Search for the cell housing the specified text and yield its [x, y] center coordinate. 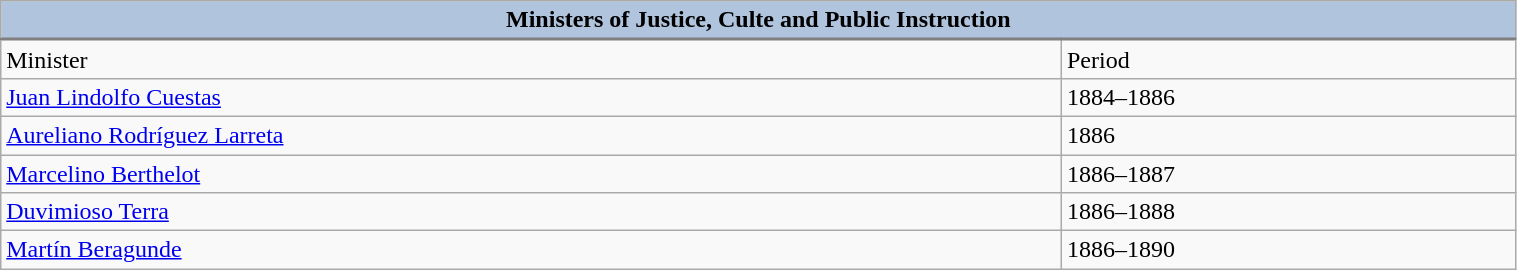
Duvimioso Terra [532, 212]
1886 [1288, 135]
Marcelino Berthelot [532, 173]
Period [1288, 60]
1884–1886 [1288, 97]
1886–1887 [1288, 173]
Aureliano Rodríguez Larreta [532, 135]
Ministers of Justice, Culte and Public Instruction [758, 20]
Juan Lindolfo Cuestas [532, 97]
1886–1890 [1288, 250]
Minister [532, 60]
1886–1888 [1288, 212]
Martín Beragunde [532, 250]
